Output the (X, Y) coordinate of the center of the cell containing the given text.  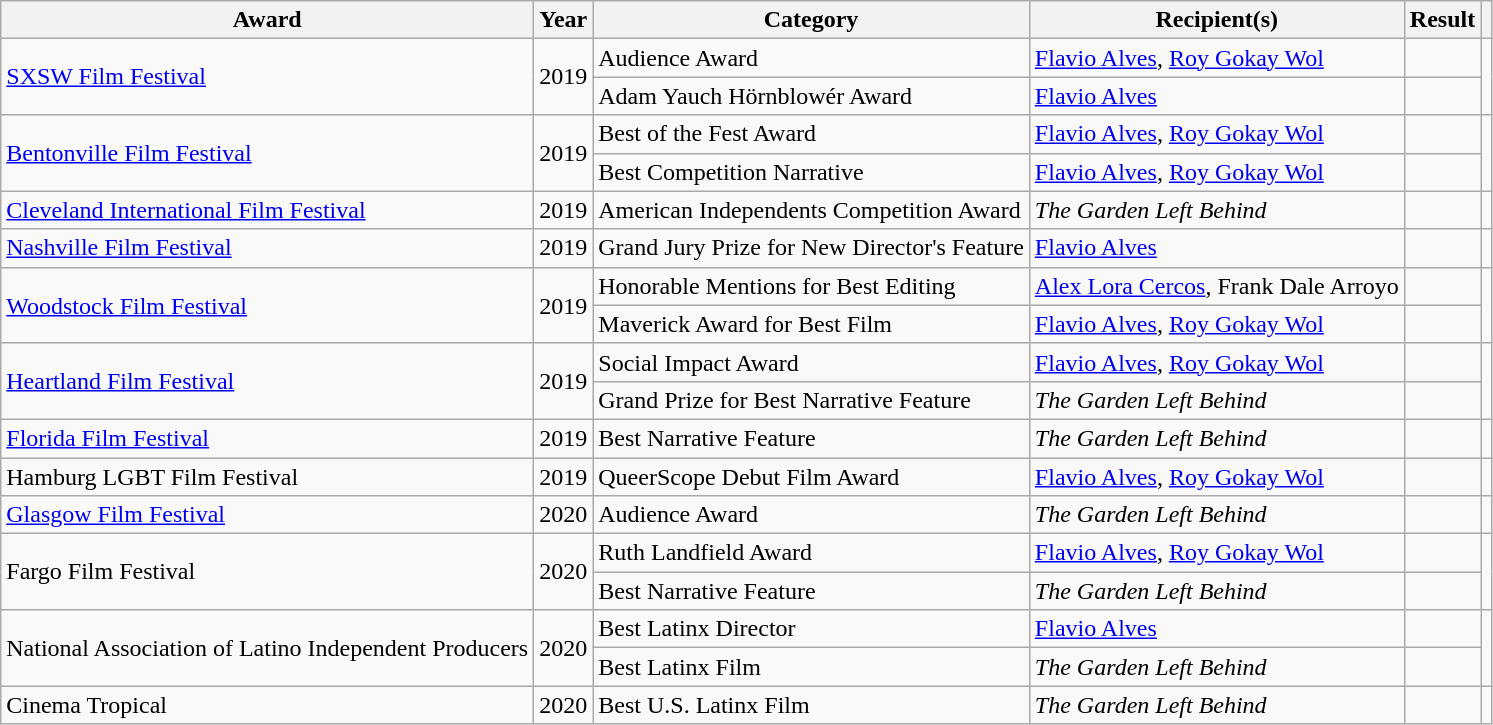
Maverick Award for Best Film (812, 324)
Cinema Tropical (268, 705)
Award (268, 20)
Year (564, 20)
Result (1442, 20)
Social Impact Award (812, 362)
Recipient(s) (1216, 20)
Best of the Fest Award (812, 134)
National Association of Latino Independent Producers (268, 648)
SXSW Film Festival (268, 77)
Nashville Film Festival (268, 248)
American Independents Competition Award (812, 210)
Ruth Landfield Award (812, 553)
QueerScope Debut Film Award (812, 477)
Best Latinx Film (812, 667)
Cleveland International Film Festival (268, 210)
Best Latinx Director (812, 629)
Grand Prize for Best Narrative Feature (812, 400)
Heartland Film Festival (268, 381)
Florida Film Festival (268, 438)
Bentonville Film Festival (268, 153)
Woodstock Film Festival (268, 305)
Adam Yauch Hörnblowér Award (812, 96)
Grand Jury Prize for New Director's Feature (812, 248)
Honorable Mentions for Best Editing (812, 286)
Alex Lora Cercos, Frank Dale Arroyo (1216, 286)
Best Competition Narrative (812, 172)
Best U.S. Latinx Film (812, 705)
Fargo Film Festival (268, 572)
Category (812, 20)
Glasgow Film Festival (268, 515)
Hamburg LGBT Film Festival (268, 477)
